Pinpoint the cell where the given text exists, returning its [X, Y] midpoint coordinate. 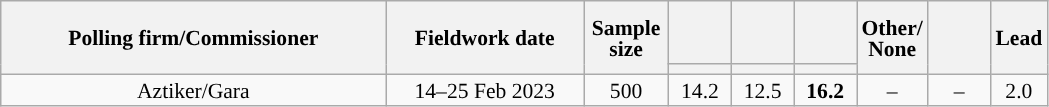
14–25 Feb 2023 [485, 90]
2.0 [1018, 90]
Polling firm/Commissioner [194, 38]
500 [626, 90]
Other/None [892, 38]
Lead [1018, 38]
14.2 [700, 90]
12.5 [762, 90]
16.2 [826, 90]
Aztiker/Gara [194, 90]
Sample size [626, 38]
Fieldwork date [485, 38]
